Scan for the cell matching the given text and deliver its (x, y) coordinate at center. 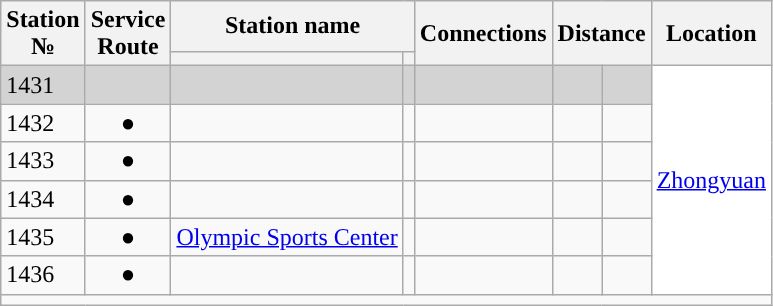
Olympic Sports Center (287, 237)
1434 (43, 199)
1435 (43, 237)
Location (711, 34)
Station name (292, 26)
1432 (43, 123)
Distance (602, 34)
1436 (43, 275)
Connections (483, 34)
1433 (43, 161)
1431 (43, 85)
Zhongyuan (711, 180)
ServiceRoute (128, 34)
Station№ (43, 34)
